Search for the cell housing the specified text and yield its [x, y] center coordinate. 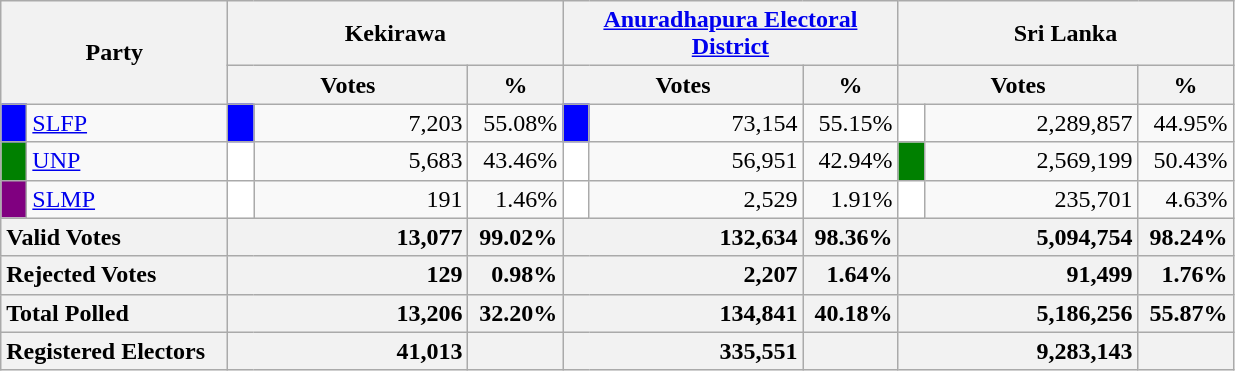
44.95% [1186, 123]
132,634 [683, 237]
13,077 [348, 237]
235,701 [1031, 199]
4.63% [1186, 199]
43.46% [516, 161]
55.15% [850, 123]
99.02% [516, 237]
32.20% [516, 313]
129 [348, 275]
0.98% [516, 275]
2,529 [696, 199]
98.36% [850, 237]
Kekirawa [396, 34]
2,289,857 [1031, 123]
50.43% [1186, 161]
SLMP [128, 199]
42.94% [850, 161]
2,569,199 [1031, 161]
Party [114, 52]
Sri Lanka [1066, 34]
Anuradhapura Electoral District [730, 34]
5,186,256 [1018, 313]
Rejected Votes [114, 275]
5,683 [361, 161]
1.91% [850, 199]
134,841 [683, 313]
SLFP [128, 123]
5,094,754 [1018, 237]
55.87% [1186, 313]
13,206 [348, 313]
Registered Electors [114, 351]
UNP [128, 161]
9,283,143 [1018, 351]
7,203 [361, 123]
40.18% [850, 313]
1.64% [850, 275]
41,013 [348, 351]
Total Polled [114, 313]
56,951 [696, 161]
1.76% [1186, 275]
335,551 [683, 351]
191 [361, 199]
2,207 [683, 275]
91,499 [1018, 275]
55.08% [516, 123]
Valid Votes [114, 237]
98.24% [1186, 237]
73,154 [696, 123]
1.46% [516, 199]
